Return the [x, y] coordinate for the center point of the cell that contains the specified text.  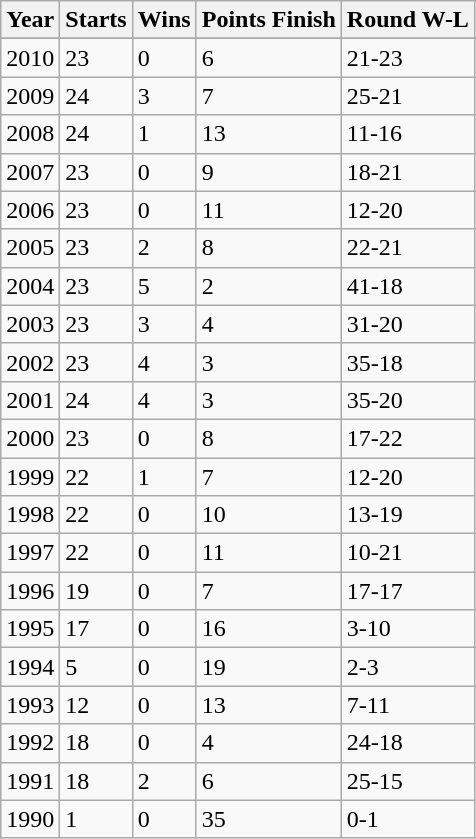
2001 [30, 400]
35-18 [408, 362]
1993 [30, 705]
Year [30, 20]
31-20 [408, 324]
1994 [30, 667]
11-16 [408, 134]
16 [268, 629]
1992 [30, 743]
2006 [30, 210]
1996 [30, 591]
35 [268, 819]
2005 [30, 248]
3-10 [408, 629]
2007 [30, 172]
1999 [30, 477]
1998 [30, 515]
2009 [30, 96]
1991 [30, 781]
7-11 [408, 705]
1997 [30, 553]
12 [96, 705]
25-21 [408, 96]
17 [96, 629]
41-18 [408, 286]
2-3 [408, 667]
2003 [30, 324]
21-23 [408, 58]
Points Finish [268, 20]
17-17 [408, 591]
13-19 [408, 515]
0-1 [408, 819]
Round W-L [408, 20]
18-21 [408, 172]
2000 [30, 438]
35-20 [408, 400]
17-22 [408, 438]
25-15 [408, 781]
9 [268, 172]
Starts [96, 20]
2004 [30, 286]
2010 [30, 58]
10 [268, 515]
1990 [30, 819]
Wins [164, 20]
10-21 [408, 553]
2002 [30, 362]
24-18 [408, 743]
1995 [30, 629]
22-21 [408, 248]
2008 [30, 134]
